Identify which cell holds the provided text, then report its [X, Y] central coordinate. 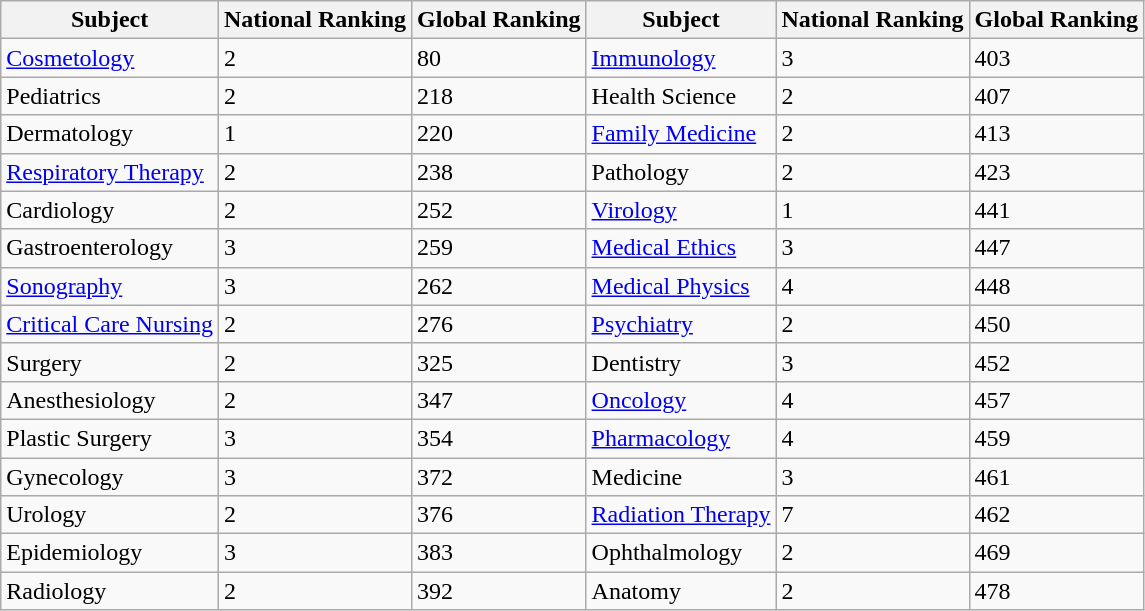
259 [499, 248]
Dentistry [681, 362]
Epidemiology [110, 553]
Dermatology [110, 134]
Cardiology [110, 210]
423 [1056, 172]
325 [499, 362]
372 [499, 477]
Radiation Therapy [681, 515]
Respiratory Therapy [110, 172]
Plastic Surgery [110, 438]
452 [1056, 362]
Anatomy [681, 591]
450 [1056, 324]
478 [1056, 591]
Health Science [681, 96]
Gynecology [110, 477]
Cosmetology [110, 58]
Ophthalmology [681, 553]
7 [872, 515]
220 [499, 134]
407 [1056, 96]
347 [499, 400]
Immunology [681, 58]
448 [1056, 286]
Critical Care Nursing [110, 324]
Virology [681, 210]
Family Medicine [681, 134]
Sonography [110, 286]
376 [499, 515]
218 [499, 96]
238 [499, 172]
354 [499, 438]
80 [499, 58]
Radiology [110, 591]
Urology [110, 515]
276 [499, 324]
Medical Physics [681, 286]
459 [1056, 438]
461 [1056, 477]
383 [499, 553]
Medical Ethics [681, 248]
Surgery [110, 362]
462 [1056, 515]
262 [499, 286]
Pathology [681, 172]
457 [1056, 400]
252 [499, 210]
Pediatrics [110, 96]
447 [1056, 248]
392 [499, 591]
Psychiatry [681, 324]
Gastroenterology [110, 248]
Anesthesiology [110, 400]
Oncology [681, 400]
441 [1056, 210]
403 [1056, 58]
Pharmacology [681, 438]
Medicine [681, 477]
413 [1056, 134]
469 [1056, 553]
